Detect which cell encompasses the target text, then output its [x, y] center coordinate. 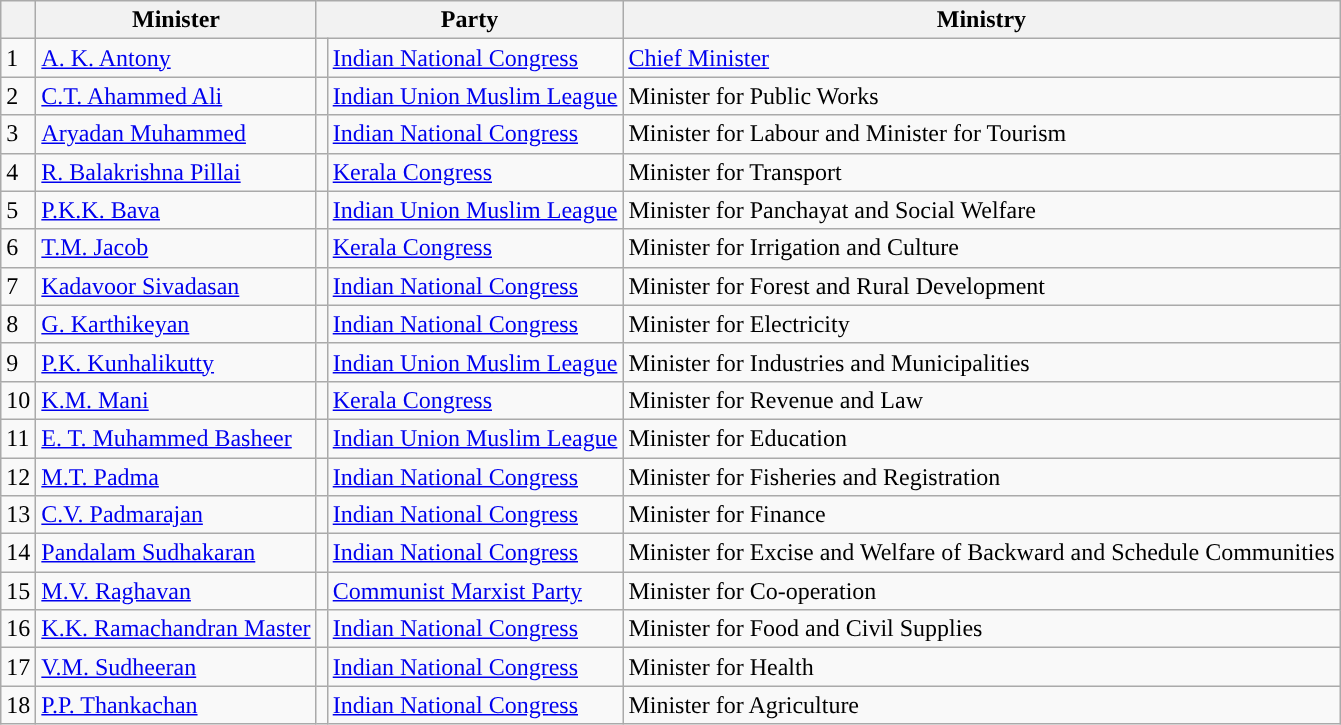
Pandalam Sudhakaran [176, 553]
8 [18, 324]
13 [18, 515]
P.P. Thankachan [176, 705]
Minister for Electricity [982, 324]
R. Balakrishna Pillai [176, 172]
Party [470, 20]
P.K.K. Bava [176, 210]
11 [18, 438]
Ministry [982, 20]
2 [18, 96]
Minister for Panchayat and Social Welfare [982, 210]
Aryadan Muhammed [176, 134]
14 [18, 553]
7 [18, 286]
C.T. Ahammed Ali [176, 96]
M.T. Padma [176, 477]
Minister for Agriculture [982, 705]
Minister for Forest and Rural Development [982, 286]
6 [18, 248]
3 [18, 134]
18 [18, 705]
Minister [176, 20]
4 [18, 172]
Minister for Transport [982, 172]
Minister for Fisheries and Registration [982, 477]
Minister for Irrigation and Culture [982, 248]
9 [18, 362]
A. K. Antony [176, 58]
Minister for Health [982, 667]
G. Karthikeyan [176, 324]
Minister for Public Works [982, 96]
16 [18, 629]
Minister for Excise and Welfare of Backward and Schedule Communities [982, 553]
M.V. Raghavan [176, 591]
Minister for Finance [982, 515]
C.V. Padmarajan [176, 515]
Chief Minister [982, 58]
Minister for Labour and Minister for Tourism [982, 134]
T.M. Jacob [176, 248]
1 [18, 58]
V.M. Sudheeran [176, 667]
Kadavoor Sivadasan [176, 286]
10 [18, 400]
17 [18, 667]
K.M. Mani [176, 400]
12 [18, 477]
E. T. Muhammed Basheer [176, 438]
5 [18, 210]
Minister for Education [982, 438]
15 [18, 591]
P.K. Kunhalikutty [176, 362]
Minister for Revenue and Law [982, 400]
Communist Marxist Party [475, 591]
Minister for Co-operation [982, 591]
K.K. Ramachandran Master [176, 629]
Minister for Industries and Municipalities [982, 362]
Minister for Food and Civil Supplies [982, 629]
